Pinpoint the cell where the given text exists, returning its (X, Y) midpoint coordinate. 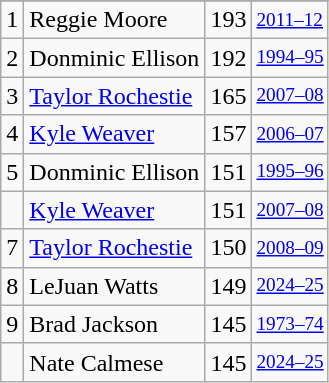
Nate Calmese (114, 362)
8 (12, 286)
192 (228, 58)
Brad Jackson (114, 324)
2006–07 (290, 134)
149 (228, 286)
1973–74 (290, 324)
Reggie Moore (114, 20)
157 (228, 134)
165 (228, 96)
1994–95 (290, 58)
9 (12, 324)
1995–96 (290, 172)
193 (228, 20)
2011–12 (290, 20)
5 (12, 172)
150 (228, 248)
7 (12, 248)
2 (12, 58)
2008–09 (290, 248)
4 (12, 134)
3 (12, 96)
LeJuan Watts (114, 286)
1 (12, 20)
